Provide the [x, y] coordinate of the cell's center where the given text is located.  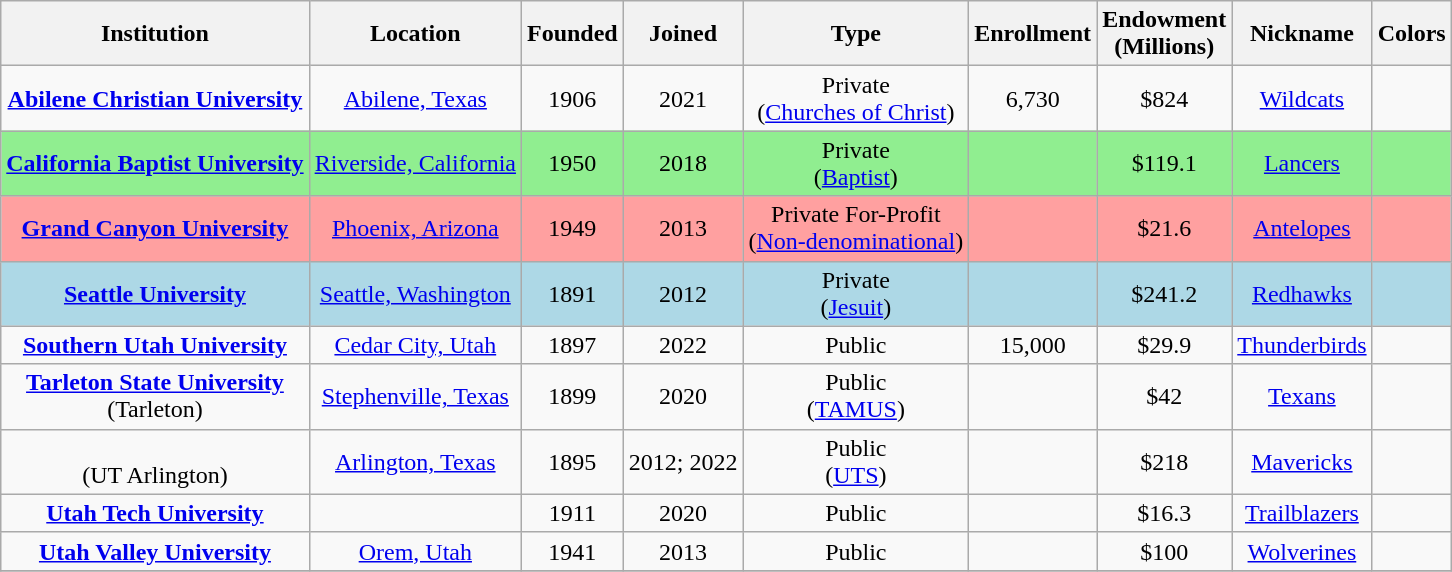
Stephenville, Texas [415, 396]
Institution [155, 34]
Private For-Profit(Non-denominational) [856, 228]
Nickname [1302, 34]
2022 [683, 345]
Enrollment [1033, 34]
Mavericks [1302, 462]
Grand Canyon University [155, 228]
Private(Jesuit) [856, 294]
2018 [683, 164]
$29.9 [1164, 345]
Location [415, 34]
$241.2 [1164, 294]
$42 [1164, 396]
Wildcats [1302, 98]
Endowment(Millions) [1164, 34]
Southern Utah University [155, 345]
Tarleton State University(Tarleton) [155, 396]
Texans [1302, 396]
Wolverines [1302, 551]
Abilene Christian University [155, 98]
2012 [683, 294]
Trailblazers [1302, 513]
$218 [1164, 462]
California Baptist University [155, 164]
1906 [572, 98]
Seattle University [155, 294]
Thunderbirds [1302, 345]
1895 [572, 462]
Seattle, Washington [415, 294]
Private(Baptist) [856, 164]
Utah Valley University [155, 551]
1911 [572, 513]
Founded [572, 34]
1899 [572, 396]
1897 [572, 345]
2012; 2022 [683, 462]
Phoenix, Arizona [415, 228]
$16.3 [1164, 513]
Type [856, 34]
Cedar City, Utah [415, 345]
15,000 [1033, 345]
2021 [683, 98]
Private(Churches of Christ) [856, 98]
Lancers [1302, 164]
$100 [1164, 551]
1941 [572, 551]
1949 [572, 228]
1950 [572, 164]
$21.6 [1164, 228]
$119.1 [1164, 164]
Public(TAMUS) [856, 396]
Antelopes [1302, 228]
Orem, Utah [415, 551]
(UT Arlington) [155, 462]
6,730 [1033, 98]
Abilene, Texas [415, 98]
Joined [683, 34]
Arlington, Texas [415, 462]
Redhawks [1302, 294]
Utah Tech University [155, 513]
Colors [1412, 34]
Riverside, California [415, 164]
$824 [1164, 98]
1891 [572, 294]
Public(UTS) [856, 462]
